Extract the [x, y] coordinate from the center of the cell holding the provided text.  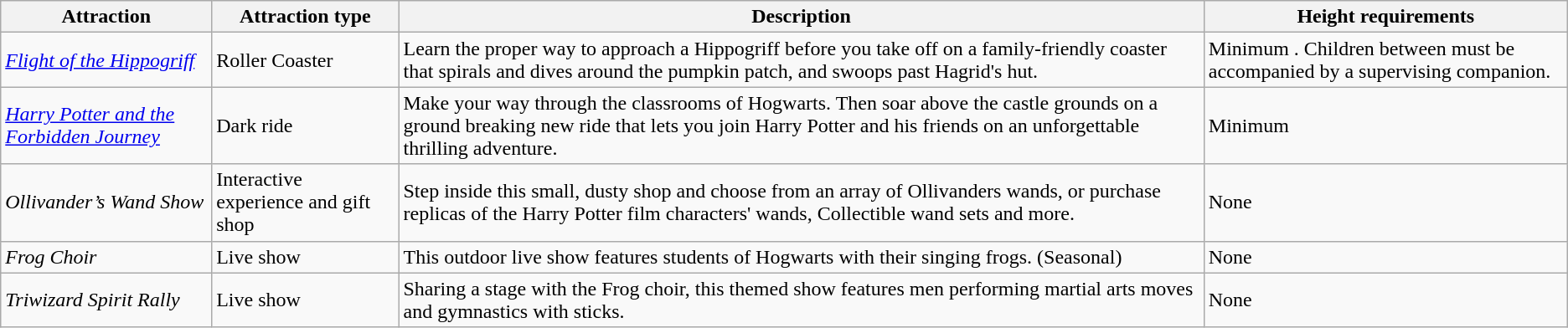
Sharing a stage with the Frog choir, this themed show features men performing martial arts moves and gymnastics with sticks. [801, 300]
Ollivander’s Wand Show [106, 202]
Triwizard Spirit Rally [106, 300]
Attraction type [305, 17]
Dark ride [305, 126]
Minimum [1385, 126]
This outdoor live show features students of Hogwarts with their singing frogs. (Seasonal) [801, 257]
Harry Potter and the Forbidden Journey [106, 126]
Attraction [106, 17]
Flight of the Hippogriff [106, 60]
Roller Coaster [305, 60]
Description [801, 17]
Minimum . Children between must be accompanied by a supervising companion. [1385, 60]
Height requirements [1385, 17]
Frog Choir [106, 257]
Interactive experience and gift shop [305, 202]
